Pinpoint the cell where the given text exists, returning its (X, Y) midpoint coordinate. 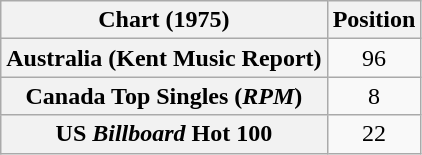
Position (374, 20)
Canada Top Singles (RPM) (164, 96)
US Billboard Hot 100 (164, 134)
Chart (1975) (164, 20)
22 (374, 134)
96 (374, 58)
8 (374, 96)
Australia (Kent Music Report) (164, 58)
